Provide the [x, y] coordinate of the cell's center where the given text is located.  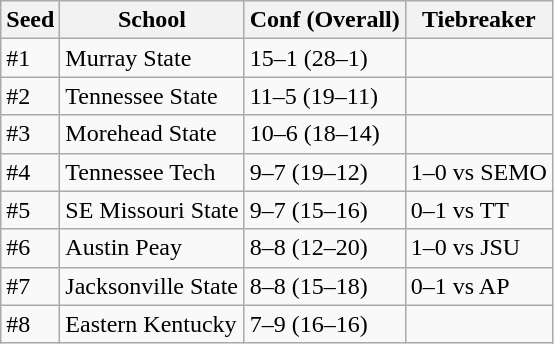
9–7 (19–12) [324, 172]
1–0 vs JSU [478, 248]
Tennessee Tech [152, 172]
#1 [30, 58]
15–1 (28–1) [324, 58]
Austin Peay [152, 248]
0–1 vs TT [478, 210]
Murray State [152, 58]
#5 [30, 210]
8–8 (15–18) [324, 286]
Tiebreaker [478, 20]
#2 [30, 96]
8–8 (12–20) [324, 248]
Jacksonville State [152, 286]
Morehead State [152, 134]
Tennessee State [152, 96]
#8 [30, 324]
SE Missouri State [152, 210]
Seed [30, 20]
Conf (Overall) [324, 20]
1–0 vs SEMO [478, 172]
11–5 (19–11) [324, 96]
7–9 (16–16) [324, 324]
School [152, 20]
10–6 (18–14) [324, 134]
#4 [30, 172]
#3 [30, 134]
Eastern Kentucky [152, 324]
0–1 vs AP [478, 286]
#7 [30, 286]
#6 [30, 248]
9–7 (15–16) [324, 210]
